Capture the cell that displays the provided text and extract its [X, Y] central coordinate. 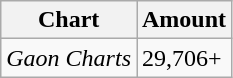
29,706+ [184, 58]
Chart [69, 20]
Amount [184, 20]
Gaon Charts [69, 58]
